Find where the given text appears and provide that cell's center as (x, y) coordinate. 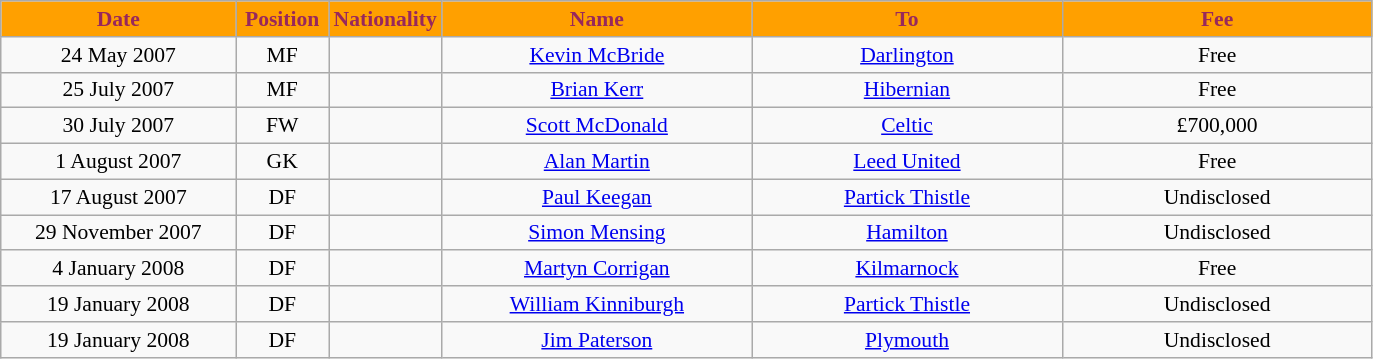
30 July 2007 (118, 126)
Brian Kerr (597, 90)
Plymouth (907, 340)
Celtic (907, 126)
Martyn Corrigan (597, 269)
24 May 2007 (118, 55)
Nationality (384, 19)
Hibernian (907, 90)
1 August 2007 (118, 162)
Paul Keegan (597, 197)
4 January 2008 (118, 269)
Position (282, 19)
To (907, 19)
29 November 2007 (118, 233)
Hamilton (907, 233)
Darlington (907, 55)
25 July 2007 (118, 90)
Fee (1217, 19)
Name (597, 19)
Scott McDonald (597, 126)
Kilmarnock (907, 269)
Jim Paterson (597, 340)
Date (118, 19)
FW (282, 126)
Kevin McBride (597, 55)
17 August 2007 (118, 197)
Alan Martin (597, 162)
Leed United (907, 162)
£700,000 (1217, 126)
Simon Mensing (597, 233)
GK (282, 162)
William Kinniburgh (597, 304)
